Locate the cell with the specified text and output its (X, Y) center coordinate. 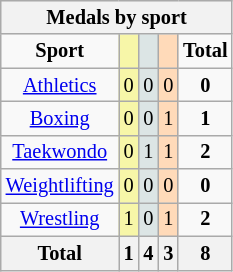
Sport (60, 51)
Taekwondo (60, 152)
3 (168, 253)
Athletics (60, 85)
Weightlifting (60, 186)
Wrestling (60, 219)
Boxing (60, 118)
4 (148, 253)
Medals by sport (117, 17)
8 (205, 253)
